Extract the (x, y) coordinate from the center of the cell holding the provided text.  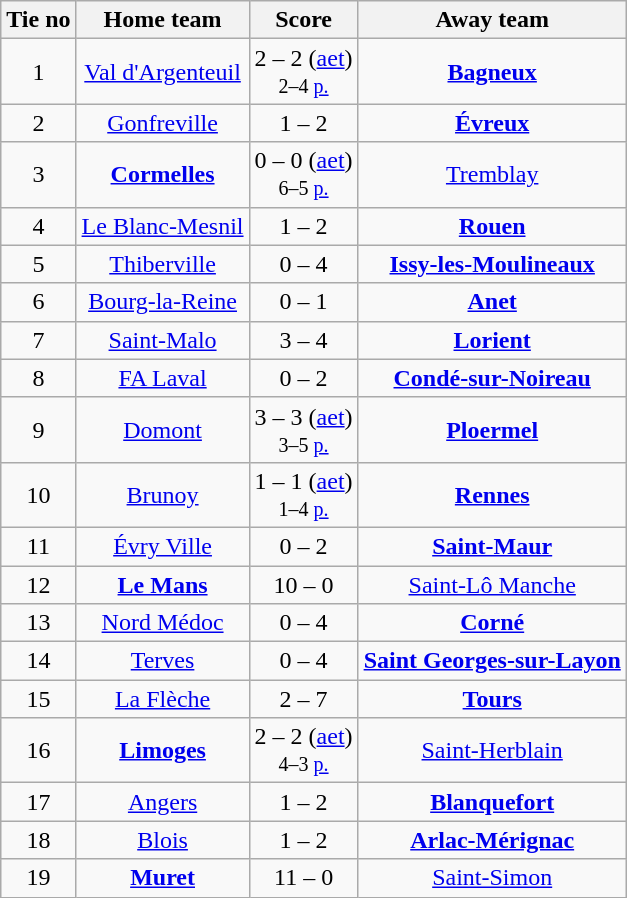
Nord Médoc (162, 623)
Limoges (162, 750)
Blanquefort (492, 802)
Le Blanc-Mesnil (162, 226)
Score (304, 20)
Saint-Malo (162, 340)
1 (38, 72)
Tours (492, 699)
FA Laval (162, 378)
3 (38, 174)
4 (38, 226)
Muret (162, 878)
9 (38, 430)
11 (38, 546)
0 – 0 (aet)6–5 p. (304, 174)
1 – 1 (aet)1–4 p. (304, 494)
2 (38, 123)
0 – 1 (304, 302)
Saint-Herblain (492, 750)
Évreux (492, 123)
Évry Ville (162, 546)
Condé-sur-Noireau (492, 378)
Tie no (38, 20)
Bourg-la-Reine (162, 302)
17 (38, 802)
Issy-les-Moulineaux (492, 264)
Val d'Argenteuil (162, 72)
2 – 7 (304, 699)
10 – 0 (304, 585)
Cormelles (162, 174)
Away team (492, 20)
11 – 0 (304, 878)
Tremblay (492, 174)
Corné (492, 623)
18 (38, 840)
2 – 2 (aet)4–3 p. (304, 750)
3 – 4 (304, 340)
Blois (162, 840)
Bagneux (492, 72)
Rouen (492, 226)
Home team (162, 20)
La Flèche (162, 699)
7 (38, 340)
Domont (162, 430)
Terves (162, 661)
15 (38, 699)
Arlac-Mérignac (492, 840)
6 (38, 302)
Angers (162, 802)
Saint Georges-sur-Layon (492, 661)
5 (38, 264)
Lorient (492, 340)
13 (38, 623)
19 (38, 878)
14 (38, 661)
Gonfreville (162, 123)
Thiberville (162, 264)
Ploermel (492, 430)
10 (38, 494)
Saint-Simon (492, 878)
3 – 3 (aet)3–5 p. (304, 430)
Saint-Lô Manche (492, 585)
Rennes (492, 494)
16 (38, 750)
Saint-Maur (492, 546)
12 (38, 585)
Le Mans (162, 585)
Anet (492, 302)
8 (38, 378)
Brunoy (162, 494)
2 – 2 (aet)2–4 p. (304, 72)
